Return the [x, y] coordinate for the center point of the cell that contains the specified text.  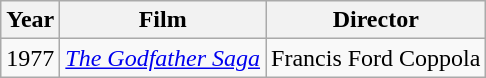
Director [376, 20]
1977 [30, 58]
Film [163, 20]
Francis Ford Coppola [376, 58]
The Godfather Saga [163, 58]
Year [30, 20]
